Return the [x, y] coordinate for the center point of the cell that contains the specified text.  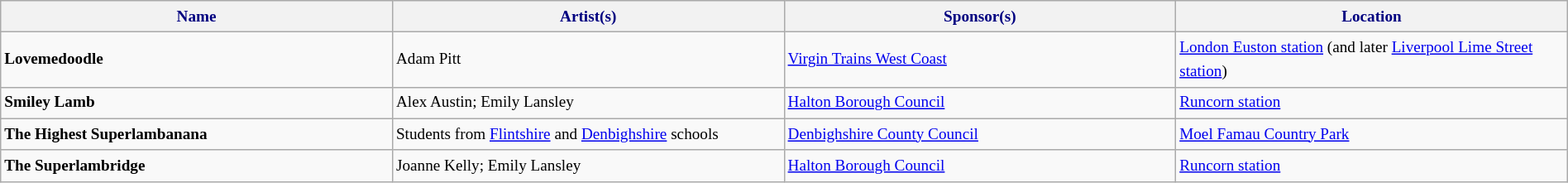
Smiley Lamb [197, 103]
Virgin Trains West Coast [980, 60]
The Highest Superlambanana [197, 134]
Artist(s) [588, 17]
Name [197, 17]
Adam Pitt [588, 60]
The Superlambridge [197, 166]
London Euston station (and later Liverpool Lime Street station) [1372, 60]
Denbighshire County Council [980, 134]
Moel Famau Country Park [1372, 134]
Students from Flintshire and Denbighshire schools [588, 134]
Lovemedoodle [197, 60]
Alex Austin; Emily Lansley [588, 103]
Sponsor(s) [980, 17]
Location [1372, 17]
Joanne Kelly; Emily Lansley [588, 166]
